Return the (x, y) coordinate for the center point of the cell that contains the specified text.  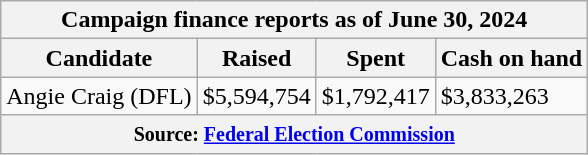
Campaign finance reports as of June 30, 2024 (294, 20)
Spent (376, 58)
Angie Craig (DFL) (99, 96)
Source: Federal Election Commission (294, 134)
Candidate (99, 58)
$1,792,417 (376, 96)
$5,594,754 (256, 96)
$3,833,263 (511, 96)
Raised (256, 58)
Cash on hand (511, 58)
